Provide the [x, y] coordinate of the cell's center where the given text is located.  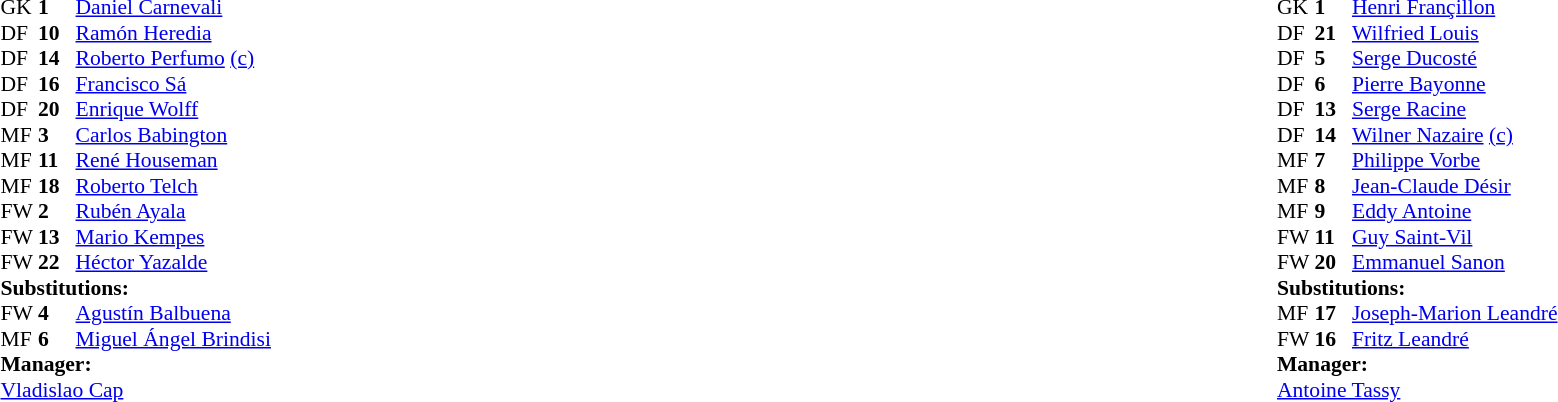
Wilfried Louis [1455, 33]
8 [1333, 186]
René Houseman [174, 161]
Jean-Claude Désir [1455, 186]
22 [57, 263]
17 [1333, 313]
9 [1333, 211]
Guy Saint-Vil [1455, 237]
10 [57, 33]
Enrique Wolff [174, 109]
Serge Ducosté [1455, 59]
7 [1333, 161]
Emmanuel Sanon [1455, 263]
Francisco Sá [174, 84]
Mario Kempes [174, 237]
Roberto Telch [174, 186]
Serge Racine [1455, 109]
Héctor Yazalde [174, 263]
Joseph-Marion Leandré [1455, 313]
Miguel Ángel Brindisi [174, 339]
Carlos Babington [174, 135]
Agustín Balbuena [174, 313]
Ramón Heredia [174, 33]
21 [1333, 33]
Rubén Ayala [174, 211]
18 [57, 186]
Philippe Vorbe [1455, 161]
Eddy Antoine [1455, 211]
Roberto Perfumo (c) [174, 59]
5 [1333, 59]
Wilner Nazaire (c) [1455, 135]
Fritz Leandré [1455, 339]
4 [57, 313]
3 [57, 135]
Pierre Bayonne [1455, 84]
2 [57, 211]
